Extract the [X, Y] coordinate from the center of the cell holding the provided text.  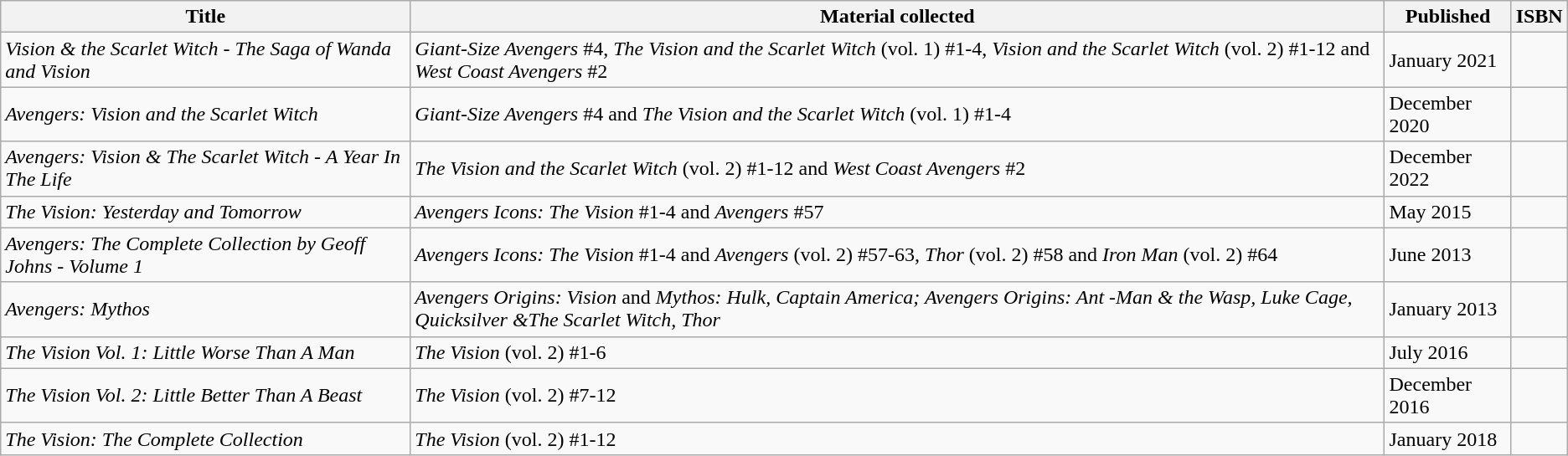
The Vision: The Complete Collection [206, 438]
Material collected [898, 17]
January 2013 [1447, 310]
May 2015 [1447, 212]
Avengers: Mythos [206, 310]
The Vision (vol. 2) #1-6 [898, 352]
Giant-Size Avengers #4 and The Vision and the Scarlet Witch (vol. 1) #1-4 [898, 114]
ISBN [1540, 17]
Title [206, 17]
Avengers: The Complete Collection by Geoff Johns - Volume 1 [206, 254]
January 2021 [1447, 60]
June 2013 [1447, 254]
Avengers: Vision and the Scarlet Witch [206, 114]
December 2022 [1447, 169]
Avengers: Vision & The Scarlet Witch - A Year In The Life [206, 169]
The Vision Vol. 1: Little Worse Than A Man [206, 352]
The Vision and the Scarlet Witch (vol. 2) #1-12 and West Coast Avengers #2 [898, 169]
Giant-Size Avengers #4, The Vision and the Scarlet Witch (vol. 1) #1-4, Vision and the Scarlet Witch (vol. 2) #1-12 and West Coast Avengers #2 [898, 60]
December 2016 [1447, 395]
Vision & the Scarlet Witch - The Saga of Wanda and Vision [206, 60]
July 2016 [1447, 352]
Avengers Origins: Vision and Mythos: Hulk, Captain America; Avengers Origins: Ant -Man & the Wasp, Luke Cage, Quicksilver &The Scarlet Witch, Thor [898, 310]
Avengers Icons: The Vision #1-4 and Avengers (vol. 2) #57-63, Thor (vol. 2) #58 and Iron Man (vol. 2) #64 [898, 254]
The Vision Vol. 2: Little Better Than A Beast [206, 395]
The Vision (vol. 2) #1-12 [898, 438]
December 2020 [1447, 114]
Avengers Icons: The Vision #1-4 and Avengers #57 [898, 212]
The Vision: Yesterday and Tomorrow [206, 212]
Published [1447, 17]
January 2018 [1447, 438]
The Vision (vol. 2) #7-12 [898, 395]
